Return the [x, y] coordinate for the center point of the cell that contains the specified text.  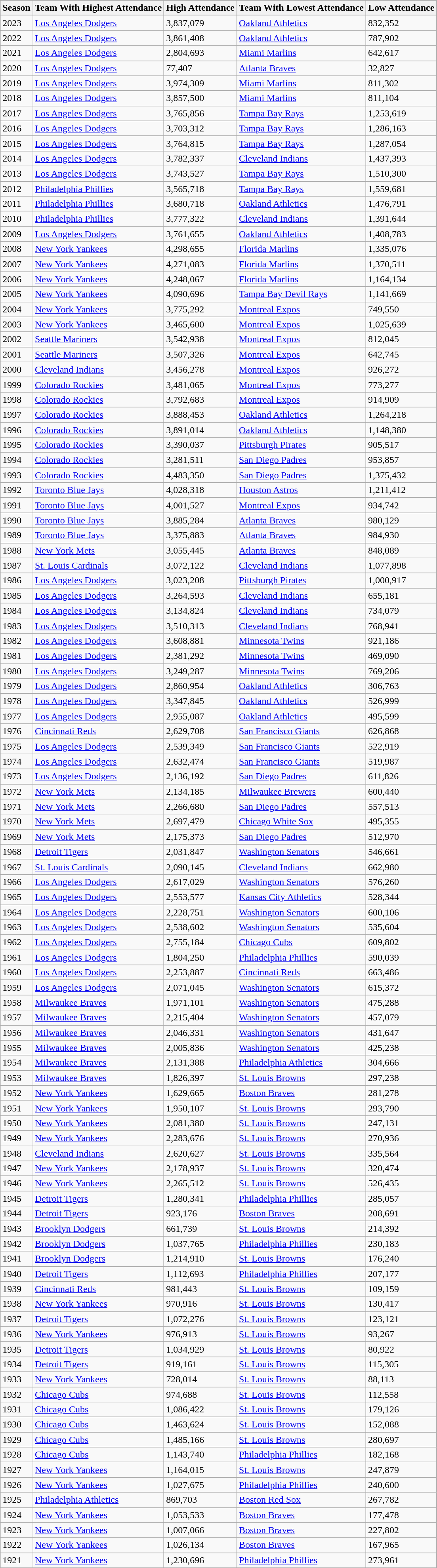
3,023,208 [200, 580]
2016 [17, 128]
495,355 [401, 822]
3,775,292 [200, 309]
2005 [17, 294]
280,697 [401, 1440]
3,565,718 [200, 189]
230,183 [401, 1244]
1967 [17, 867]
1935 [17, 1349]
2,860,954 [200, 686]
1,086,422 [200, 1410]
2,215,404 [200, 1018]
3,861,408 [200, 38]
905,517 [401, 445]
Milwaukee Brewers [302, 792]
1,280,341 [200, 1199]
2,090,145 [200, 867]
1970 [17, 822]
2007 [17, 264]
179,126 [401, 1410]
2,266,680 [200, 807]
1983 [17, 626]
1999 [17, 384]
1926 [17, 1485]
812,045 [401, 339]
1931 [17, 1410]
1945 [17, 1199]
2,539,349 [200, 746]
1,037,765 [200, 1244]
3,792,683 [200, 400]
2010 [17, 219]
4,001,527 [200, 505]
3,765,856 [200, 113]
495,599 [401, 716]
4,028,318 [200, 490]
Low Attendance [401, 8]
270,936 [401, 1138]
1940 [17, 1274]
1979 [17, 686]
93,267 [401, 1334]
642,745 [401, 354]
3,608,881 [200, 641]
2011 [17, 204]
1987 [17, 565]
1997 [17, 415]
304,666 [401, 1063]
1966 [17, 882]
2,955,087 [200, 716]
2001 [17, 354]
1946 [17, 1184]
3,974,309 [200, 83]
182,168 [401, 1455]
1,463,624 [200, 1425]
3,072,122 [200, 565]
1996 [17, 430]
976,913 [200, 1334]
3,888,453 [200, 415]
2,228,751 [200, 912]
3,264,593 [200, 596]
1,072,276 [200, 1319]
3,703,312 [200, 128]
1,214,910 [200, 1259]
2,136,192 [200, 776]
3,375,883 [200, 535]
1956 [17, 1033]
832,352 [401, 23]
2,629,708 [200, 731]
1998 [17, 400]
3,390,037 [200, 445]
Kansas City Athletics [302, 897]
3,542,938 [200, 339]
1,164,015 [200, 1470]
526,435 [401, 1184]
1,026,134 [200, 1545]
1,408,783 [401, 234]
1,112,693 [200, 1274]
3,281,511 [200, 460]
1963 [17, 927]
2,265,512 [200, 1184]
1,971,101 [200, 1003]
2020 [17, 68]
787,902 [401, 38]
2,283,676 [200, 1138]
2021 [17, 53]
1939 [17, 1289]
2,620,627 [200, 1153]
2023 [17, 23]
475,288 [401, 1003]
1975 [17, 746]
306,763 [401, 686]
655,181 [401, 596]
1951 [17, 1108]
1958 [17, 1003]
2002 [17, 339]
2,175,373 [200, 837]
167,965 [401, 1545]
320,474 [401, 1168]
1972 [17, 792]
267,782 [401, 1500]
109,159 [401, 1289]
1922 [17, 1545]
914,909 [401, 400]
974,688 [200, 1394]
214,392 [401, 1229]
431,647 [401, 1033]
1986 [17, 580]
1,000,917 [401, 580]
2015 [17, 143]
984,930 [401, 535]
2014 [17, 158]
Team With Highest Attendance [98, 8]
1954 [17, 1063]
1,034,929 [200, 1349]
1973 [17, 776]
Houston Astros [302, 490]
1974 [17, 761]
1,485,166 [200, 1440]
1,211,412 [401, 490]
2022 [17, 38]
3,782,337 [200, 158]
77,407 [200, 68]
207,177 [401, 1274]
926,272 [401, 369]
1995 [17, 445]
4,483,350 [200, 475]
2,134,185 [200, 792]
1,335,076 [401, 249]
240,600 [401, 1485]
80,922 [401, 1349]
811,302 [401, 83]
3,507,326 [200, 354]
1921 [17, 1560]
1992 [17, 490]
1,148,380 [401, 430]
512,970 [401, 837]
1,143,740 [200, 1455]
1,007,066 [200, 1530]
2,697,479 [200, 822]
1,559,681 [401, 189]
626,868 [401, 731]
1930 [17, 1425]
1932 [17, 1394]
2004 [17, 309]
526,999 [401, 701]
2006 [17, 279]
923,176 [200, 1214]
Season [17, 8]
1982 [17, 641]
590,039 [401, 957]
1938 [17, 1304]
1,164,134 [401, 279]
600,106 [401, 912]
1968 [17, 852]
600,440 [401, 792]
4,090,696 [200, 294]
1990 [17, 520]
1961 [17, 957]
980,129 [401, 520]
152,088 [401, 1425]
768,941 [401, 626]
1927 [17, 1470]
177,478 [401, 1515]
1923 [17, 1530]
Team With Lowest Attendance [302, 8]
1980 [17, 671]
1937 [17, 1319]
1929 [17, 1440]
1,077,898 [401, 565]
293,790 [401, 1108]
557,513 [401, 807]
1953 [17, 1078]
208,691 [401, 1214]
2,253,887 [200, 972]
1,264,218 [401, 415]
662,980 [401, 867]
1943 [17, 1229]
123,121 [401, 1319]
1984 [17, 611]
1,476,791 [401, 204]
3,764,815 [200, 143]
519,987 [401, 761]
3,249,287 [200, 671]
535,604 [401, 927]
2,632,474 [200, 761]
663,486 [401, 972]
1942 [17, 1244]
611,826 [401, 776]
1977 [17, 716]
728,014 [200, 1379]
3,777,322 [200, 219]
1936 [17, 1334]
3,055,445 [200, 550]
1,141,669 [401, 294]
1944 [17, 1214]
1978 [17, 701]
2,617,029 [200, 882]
247,879 [401, 1470]
247,131 [401, 1123]
1976 [17, 731]
1,370,511 [401, 264]
609,802 [401, 942]
1,375,432 [401, 475]
297,238 [401, 1078]
3,481,065 [200, 384]
3,347,845 [200, 701]
1947 [17, 1168]
2,804,693 [200, 53]
281,278 [401, 1093]
2,071,045 [200, 988]
1924 [17, 1515]
1948 [17, 1153]
32,827 [401, 68]
2012 [17, 189]
1934 [17, 1364]
1960 [17, 972]
2,005,836 [200, 1048]
469,090 [401, 656]
88,113 [401, 1379]
2008 [17, 249]
576,260 [401, 882]
457,079 [401, 1018]
1928 [17, 1455]
848,089 [401, 550]
227,802 [401, 1530]
2003 [17, 324]
811,104 [401, 98]
115,305 [401, 1364]
661,739 [200, 1229]
3,465,600 [200, 324]
1,510,300 [401, 173]
1941 [17, 1259]
2013 [17, 173]
2,755,184 [200, 942]
1933 [17, 1379]
2,381,292 [200, 656]
2000 [17, 369]
981,443 [200, 1289]
3,857,500 [200, 98]
2017 [17, 113]
3,891,014 [200, 430]
934,742 [401, 505]
3,761,655 [200, 234]
1,437,393 [401, 158]
1952 [17, 1093]
1962 [17, 942]
769,206 [401, 671]
3,510,313 [200, 626]
2,553,577 [200, 897]
Tampa Bay Devil Rays [302, 294]
2018 [17, 98]
3,456,278 [200, 369]
1,027,675 [200, 1485]
749,550 [401, 309]
773,277 [401, 384]
1,950,107 [200, 1108]
2009 [17, 234]
1950 [17, 1123]
642,617 [401, 53]
2019 [17, 83]
Chicago White Sox [302, 822]
1,253,619 [401, 113]
615,372 [401, 988]
High Attendance [200, 8]
1,391,644 [401, 219]
1989 [17, 535]
Boston Red Sox [302, 1500]
3,680,718 [200, 204]
2,081,380 [200, 1123]
869,703 [200, 1500]
2,031,847 [200, 852]
176,240 [401, 1259]
1949 [17, 1138]
1993 [17, 475]
1988 [17, 550]
1964 [17, 912]
335,564 [401, 1153]
1,025,639 [401, 324]
1981 [17, 656]
130,417 [401, 1304]
1969 [17, 837]
546,661 [401, 852]
2,178,937 [200, 1168]
3,743,527 [200, 173]
1925 [17, 1500]
970,916 [200, 1304]
1991 [17, 505]
273,961 [401, 1560]
1959 [17, 988]
112,558 [401, 1394]
2,131,388 [200, 1063]
4,298,655 [200, 249]
919,161 [200, 1364]
4,271,083 [200, 264]
528,344 [401, 897]
2,538,602 [200, 927]
3,134,824 [200, 611]
1957 [17, 1018]
921,186 [401, 641]
1965 [17, 897]
4,248,067 [200, 279]
1,826,397 [200, 1078]
1,053,533 [200, 1515]
1,230,696 [200, 1560]
1955 [17, 1048]
1,804,250 [200, 957]
425,238 [401, 1048]
285,057 [401, 1199]
2,046,331 [200, 1033]
3,885,284 [200, 520]
522,919 [401, 746]
1994 [17, 460]
3,837,079 [200, 23]
1985 [17, 596]
1,286,163 [401, 128]
1,287,054 [401, 143]
734,079 [401, 611]
1971 [17, 807]
1,629,665 [200, 1093]
953,857 [401, 460]
